Determine the [x, y] coordinate at the center of the cell enclosing the given text.  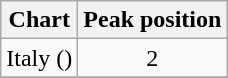
Italy () [40, 58]
Chart [40, 20]
2 [152, 58]
Peak position [152, 20]
